From the cell containing the given text, extract its center point as (x, y) coordinate. 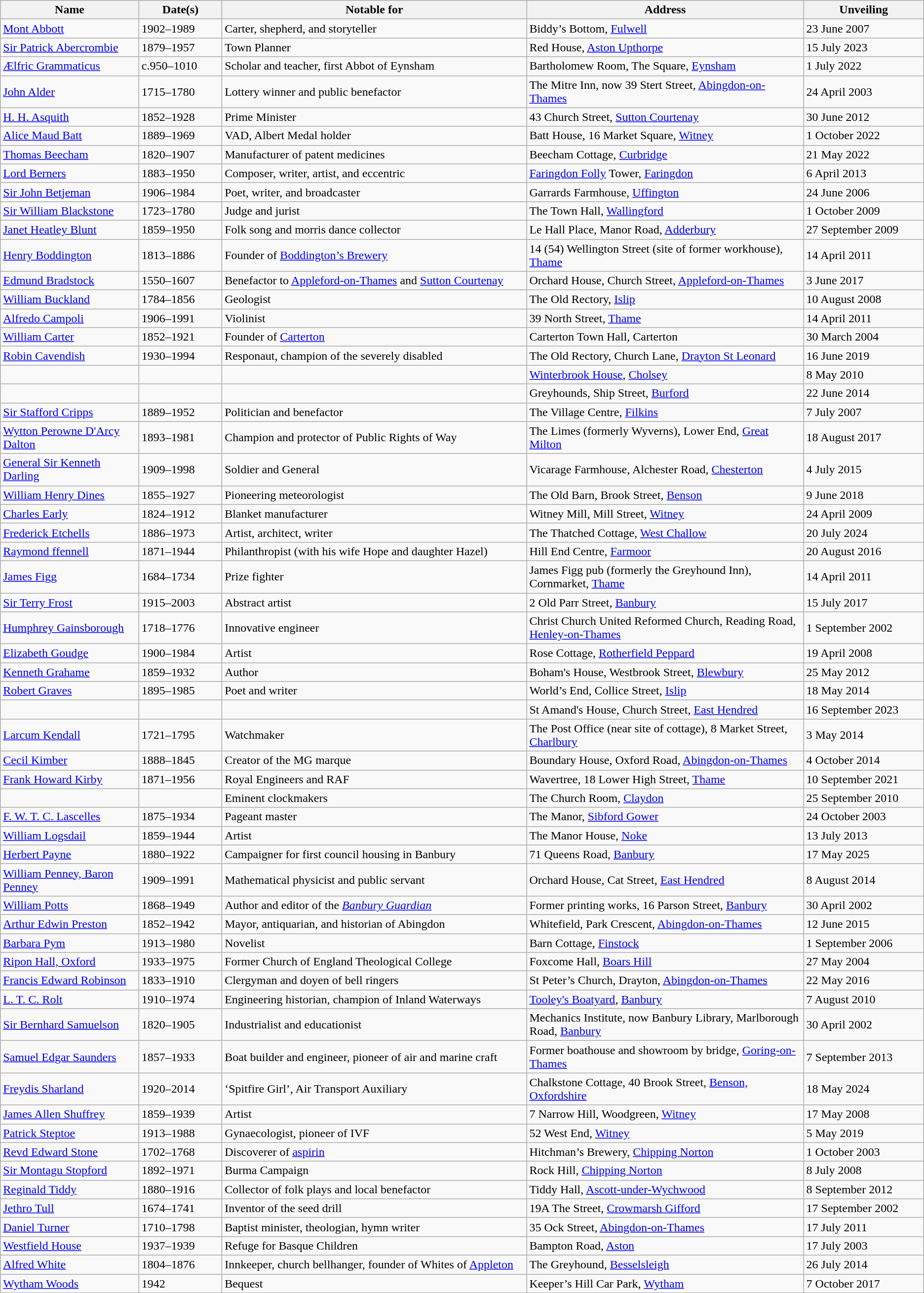
Sir Patrick Abercrombie (70, 47)
2 Old Parr Street, Banbury (665, 603)
30 June 2012 (864, 117)
Chalkstone Cottage, 40 Brook Street, Benson, Oxfordshire (665, 1089)
Watchmaker (374, 735)
Patrick Steptoe (70, 1133)
1915–2003 (180, 603)
Industrialist and educationist (374, 1025)
Larcum Kendall (70, 735)
Boham's House, Westbrook Street, Blewbury (665, 672)
1913–1988 (180, 1133)
71 Queens Road, Banbury (665, 854)
1684–1734 (180, 576)
1909–1991 (180, 879)
Boundary House, Oxford Road, Abingdon-on-Thames (665, 761)
1889–1969 (180, 136)
1 September 2002 (864, 628)
Address (665, 10)
Bequest (374, 1284)
18 May 2024 (864, 1089)
18 August 2017 (864, 437)
1930–1994 (180, 356)
Burma Campaign (374, 1171)
Geologist (374, 300)
15 July 2017 (864, 603)
Pageant master (374, 817)
Ælfric Grammaticus (70, 66)
James Figg (70, 576)
1550–1607 (180, 281)
19A The Street, Crowmarsh Gifford (665, 1208)
1 October 2009 (864, 211)
1906–1991 (180, 318)
Frederick Etchells (70, 532)
The Church Room, Claydon (665, 798)
The Manor House, Noke (665, 836)
Gynaecologist, pioneer of IVF (374, 1133)
30 March 2004 (864, 337)
Creator of the MG marque (374, 761)
Novelist (374, 943)
1804–1876 (180, 1264)
Eminent clockmakers (374, 798)
Violinist (374, 318)
Sir Bernhard Samuelson (70, 1025)
24 October 2003 (864, 817)
Revd Edward Stone (70, 1152)
Carterton Town Hall, Carterton (665, 337)
8 July 2008 (864, 1171)
William Henry Dines (70, 495)
Winterbrook House, Cholsey (665, 375)
William Potts (70, 905)
Artist, architect, writer (374, 532)
Beecham Cottage, Curbridge (665, 154)
The Village Centre, Filkins (665, 412)
1 October 2022 (864, 136)
Sir Stafford Cripps (70, 412)
7 August 2010 (864, 999)
Former Church of England Theological College (374, 962)
1852–1921 (180, 337)
Blanket manufacturer (374, 514)
Westfield House (70, 1246)
Mechanics Institute, now Banbury Library, Marlborough Road, Banbury (665, 1025)
The Post Office (near site of cottage), 8 Market Street, Charlbury (665, 735)
Robin Cavendish (70, 356)
Poet and writer (374, 691)
Refuge for Basque Children (374, 1246)
27 May 2004 (864, 962)
The Town Hall, Wallingford (665, 211)
16 June 2019 (864, 356)
Responaut, champion of the severely disabled (374, 356)
1871–1944 (180, 551)
1784–1856 (180, 300)
William Carter (70, 337)
James Figg pub (formerly the Greyhound Inn), Cornmarket, Thame (665, 576)
William Buckland (70, 300)
L. T. C. Rolt (70, 999)
Daniel Turner (70, 1227)
1824–1912 (180, 514)
Jethro Tull (70, 1208)
F. W. T. C. Lascelles (70, 817)
1906–1984 (180, 192)
1942 (180, 1284)
Humphrey Gainsborough (70, 628)
Orchard House, Church Street, Appleford-on-Thames (665, 281)
24 April 2003 (864, 92)
Reginald Tiddy (70, 1189)
3 June 2017 (864, 281)
8 August 2014 (864, 879)
1 October 2003 (864, 1152)
1721–1795 (180, 735)
Herbert Payne (70, 854)
Campaigner for first council housing in Banbury (374, 854)
Cecil Kimber (70, 761)
Ripon Hall, Oxford (70, 962)
Foxcome Hall, Boars Hill (665, 962)
Samuel Edgar Saunders (70, 1057)
1920–2014 (180, 1089)
Inventor of the seed drill (374, 1208)
Witney Mill, Mill Street, Witney (665, 514)
Lord Berners (70, 173)
Name (70, 10)
Champion and protector of Public Rights of Way (374, 437)
1 July 2022 (864, 66)
Innovative engineer (374, 628)
World’s End, Collice Street, Islip (665, 691)
Clergyman and doyen of bell ringers (374, 981)
1857–1933 (180, 1057)
The Thatched Cottage, West Challow (665, 532)
1910–1974 (180, 999)
1913–1980 (180, 943)
22 June 2014 (864, 393)
James Allen Shuffrey (70, 1114)
H. H. Asquith (70, 117)
4 October 2014 (864, 761)
Garrards Farmhouse, Uffington (665, 192)
Bartholomew Room, The Square, Eynsham (665, 66)
Boat builder and engineer, pioneer of air and marine craft (374, 1057)
Keeper’s Hill Car Park, Wytham (665, 1284)
Barbara Pym (70, 943)
1868–1949 (180, 905)
Alfred White (70, 1264)
Unveiling (864, 10)
Henry Boddington (70, 255)
Raymond ffennell (70, 551)
Town Planner (374, 47)
1895–1985 (180, 691)
Barn Cottage, Finstock (665, 943)
20 August 2016 (864, 551)
1852–1942 (180, 924)
Alice Maud Batt (70, 136)
17 May 2008 (864, 1114)
Abstract artist (374, 603)
1909–1998 (180, 470)
1859–1944 (180, 836)
Faringdon Folly Tower, Faringdon (665, 173)
Rose Cottage, Rotherfield Peppard (665, 653)
24 April 2009 (864, 514)
7 September 2013 (864, 1057)
1 September 2006 (864, 943)
Former printing works, 16 Parson Street, Banbury (665, 905)
Frank Howard Kirby (70, 779)
7 Narrow Hill, Woodgreen, Witney (665, 1114)
43 Church Street, Sutton Courtenay (665, 117)
Sir Terry Frost (70, 603)
The Manor, Sibford Gower (665, 817)
Philanthropist (with his wife Hope and daughter Hazel) (374, 551)
Greyhounds, Ship Street, Burford (665, 393)
10 September 2021 (864, 779)
1833–1910 (180, 981)
1902–1989 (180, 29)
Alfredo Campoli (70, 318)
Hitchman’s Brewery, Chipping Norton (665, 1152)
Date(s) (180, 10)
9 June 2018 (864, 495)
Wytham Woods (70, 1284)
Edmund Bradstock (70, 281)
Manufacturer of patent medicines (374, 154)
Scholar and teacher, first Abbot of Eynsham (374, 66)
1859–1939 (180, 1114)
The Greyhound, Besselsleigh (665, 1264)
The Old Rectory, Church Lane, Drayton St Leonard (665, 356)
1723–1780 (180, 211)
Francis Edward Robinson (70, 981)
17 July 2003 (864, 1246)
c.950–1010 (180, 66)
Janet Heatley Blunt (70, 229)
Christ Church United Reformed Church, Reading Road, Henley-on-Thames (665, 628)
17 May 2025 (864, 854)
1893–1981 (180, 437)
14 (54) Wellington Street (site of former workhouse), Thame (665, 255)
1820–1907 (180, 154)
Freydis Sharland (70, 1089)
8 September 2012 (864, 1189)
1702–1768 (180, 1152)
1900–1984 (180, 653)
22 May 2016 (864, 981)
Carter, shepherd, and storyteller (374, 29)
Wavertree, 18 Lower High Street, Thame (665, 779)
1715–1780 (180, 92)
Vicarage Farmhouse, Alchester Road, Chesterton (665, 470)
8 May 2010 (864, 375)
39 North Street, Thame (665, 318)
27 September 2009 (864, 229)
St Peter’s Church, Drayton, Abingdon-on-Thames (665, 981)
1886–1973 (180, 532)
12 June 2015 (864, 924)
VAD, Albert Medal holder (374, 136)
1852–1928 (180, 117)
Le Hall Place, Manor Road, Adderbury (665, 229)
7 July 2007 (864, 412)
1674–1741 (180, 1208)
20 July 2024 (864, 532)
Orchard House, Cat Street, East Hendred (665, 879)
Soldier and General (374, 470)
Author (374, 672)
25 September 2010 (864, 798)
25 May 2012 (864, 672)
16 September 2023 (864, 710)
24 June 2006 (864, 192)
Notable for (374, 10)
Judge and jurist (374, 211)
Arthur Edwin Preston (70, 924)
Prime Minister (374, 117)
Innkeeper, church bellhanger, founder of Whites of Appleton (374, 1264)
William Penney, Baron Penney (70, 879)
6 April 2013 (864, 173)
Rock Hill, Chipping Norton (665, 1171)
Royal Engineers and RAF (374, 779)
26 July 2014 (864, 1264)
52 West End, Witney (665, 1133)
Sir John Betjeman (70, 192)
5 May 2019 (864, 1133)
1883–1950 (180, 173)
1813–1886 (180, 255)
Author and editor of the Banbury Guardian (374, 905)
Baptist minister, theologian, hymn writer (374, 1227)
Mayor, antiquarian, and historian of Abingdon (374, 924)
Wytton Perowne D'Arcy Dalton (70, 437)
Discoverer of aspirin (374, 1152)
35 Ock Street, Abingdon-on-Thames (665, 1227)
1820–1905 (180, 1025)
Politician and benefactor (374, 412)
10 August 2008 (864, 300)
1710–1798 (180, 1227)
Collector of folk plays and local benefactor (374, 1189)
William Logsdail (70, 836)
Former boathouse and showroom by bridge, Goring-on-Thames (665, 1057)
1859–1932 (180, 672)
Engineering historian, champion of Inland Waterways (374, 999)
1888–1845 (180, 761)
Poet, writer, and broadcaster (374, 192)
Lottery winner and public benefactor (374, 92)
1871–1956 (180, 779)
Batt House, 16 Market Square, Witney (665, 136)
The Old Barn, Brook Street, Benson (665, 495)
17 July 2011 (864, 1227)
Sir Montagu Stopford (70, 1171)
The Old Rectory, Islip (665, 300)
Mathematical physicist and public servant (374, 879)
Pioneering meteorologist (374, 495)
Whitefield, Park Crescent, Abingdon-on-Thames (665, 924)
1889–1952 (180, 412)
1859–1950 (180, 229)
St Amand's House, Church Street, East Hendred (665, 710)
‘Spitfire Girl’, Air Transport Auxiliary (374, 1089)
Red House, Aston Upthorpe (665, 47)
19 April 2008 (864, 653)
Tiddy Hall, Ascott-under-Wychwood (665, 1189)
1875–1934 (180, 817)
Mont Abbott (70, 29)
1937–1939 (180, 1246)
1855–1927 (180, 495)
4 July 2015 (864, 470)
Kenneth Grahame (70, 672)
1880–1916 (180, 1189)
Sir William Blackstone (70, 211)
1718–1776 (180, 628)
Founder of Carterton (374, 337)
Founder of Boddington’s Brewery (374, 255)
17 September 2002 (864, 1208)
Thomas Beecham (70, 154)
Tooley's Boatyard, Banbury (665, 999)
15 July 2023 (864, 47)
1892–1971 (180, 1171)
Robert Graves (70, 691)
The Mitre Inn, now 39 Stert Street, Abingdon-on-Thames (665, 92)
The Limes (formerly Wyverns), Lower End, Great Milton (665, 437)
Biddy’s Bottom, Fulwell (665, 29)
Benefactor to Appleford-on-Thames and Sutton Courtenay (374, 281)
18 May 2014 (864, 691)
1880–1922 (180, 854)
1879–1957 (180, 47)
7 October 2017 (864, 1284)
23 June 2007 (864, 29)
1933–1975 (180, 962)
General Sir Kenneth Darling (70, 470)
Composer, writer, artist, and eccentric (374, 173)
Elizabeth Goudge (70, 653)
Folk song and morris dance collector (374, 229)
Hill End Centre, Farmoor (665, 551)
Prize fighter (374, 576)
John Alder (70, 92)
3 May 2014 (864, 735)
21 May 2022 (864, 154)
Bampton Road, Aston (665, 1246)
13 July 2013 (864, 836)
Charles Early (70, 514)
